Extract the [X, Y] coordinate from the center of the cell holding the provided text.  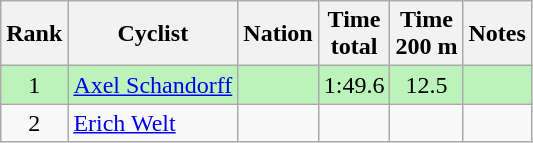
1:49.6 [354, 85]
Cyclist [153, 34]
Nation [278, 34]
Timetotal [354, 34]
Time200 m [426, 34]
Axel Schandorff [153, 85]
Erich Welt [153, 123]
Notes [497, 34]
Rank [34, 34]
2 [34, 123]
1 [34, 85]
12.5 [426, 85]
